Extract the [x, y] coordinate from the center of the cell holding the provided text.  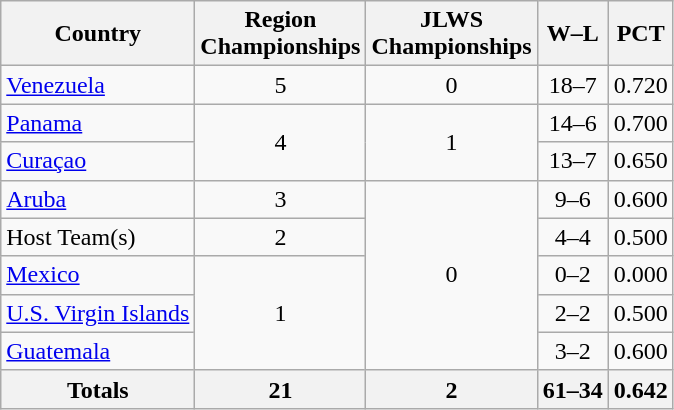
3 [280, 199]
PCT [640, 34]
0.000 [640, 275]
0.650 [640, 161]
21 [280, 389]
9–6 [572, 199]
14–6 [572, 123]
5 [280, 85]
JLWSChampionships [452, 34]
Country [98, 34]
18–7 [572, 85]
61–34 [572, 389]
Curaçao [98, 161]
0.700 [640, 123]
0.642 [640, 389]
2–2 [572, 313]
W–L [572, 34]
U.S. Virgin Islands [98, 313]
Host Team(s) [98, 237]
Totals [98, 389]
13–7 [572, 161]
Panama [98, 123]
4 [280, 142]
4–4 [572, 237]
3–2 [572, 351]
Guatemala [98, 351]
Mexico [98, 275]
RegionChampionships [280, 34]
Venezuela [98, 85]
0–2 [572, 275]
0.720 [640, 85]
Aruba [98, 199]
